Determine the [x, y] coordinate at the center of the cell enclosing the given text.  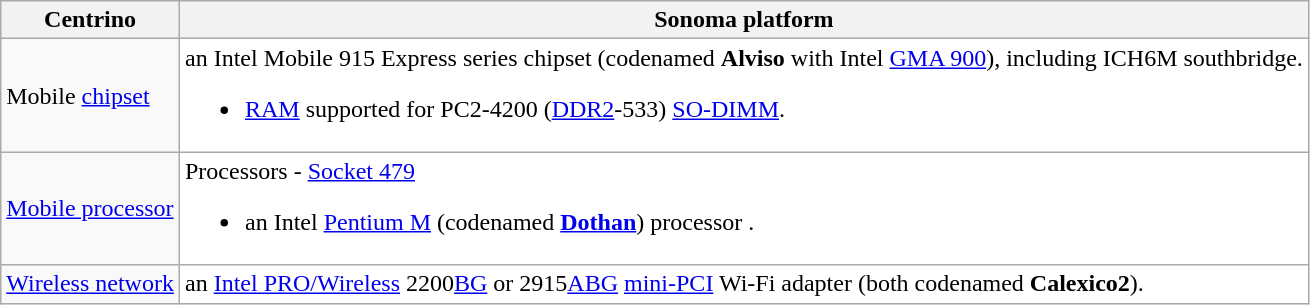
Wireless network [90, 284]
Sonoma platform [744, 20]
Processors - Socket 479an Intel Pentium M (codenamed Dothan) processor . [744, 208]
Centrino [90, 20]
Mobile chipset [90, 96]
Mobile processor [90, 208]
an Intel PRO/Wireless 2200BG or 2915ABG mini-PCI Wi-Fi adapter (both codenamed Calexico2). [744, 284]
